Search for the cell housing the specified text and yield its [X, Y] center coordinate. 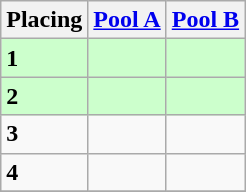
3 [44, 134]
Pool A [127, 20]
Pool B [205, 20]
4 [44, 172]
1 [44, 58]
2 [44, 96]
Placing [44, 20]
